Return the [X, Y] coordinate for the center point of the cell that contains the specified text.  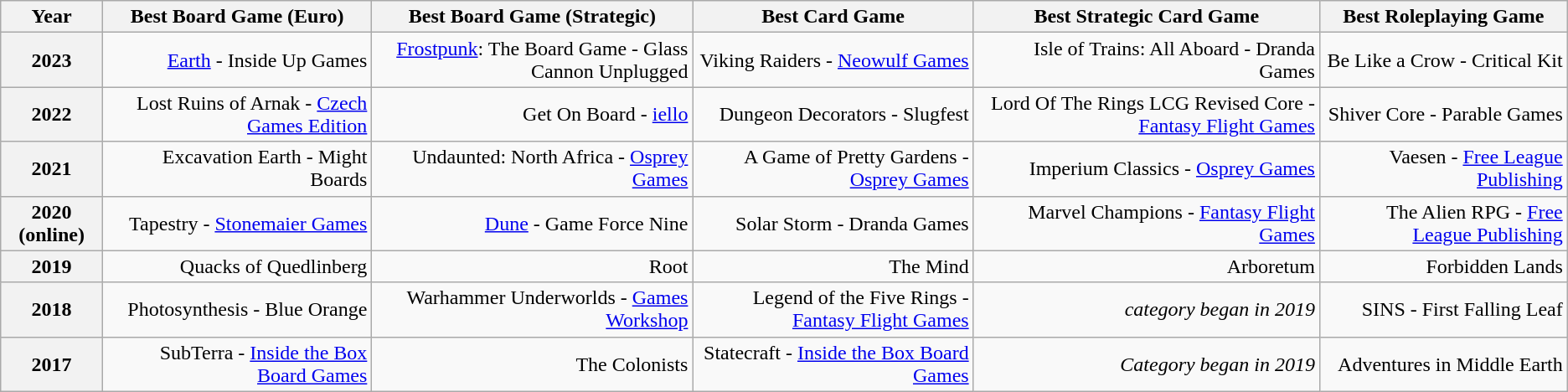
Vaesen - Free League Publishing [1443, 169]
Frostpunk: The Board Game - Glass Cannon Unplugged [533, 60]
Forbidden Lands [1443, 266]
SubTerra - Inside the Box Board Games [236, 364]
Adventures in Middle Earth [1443, 364]
Dune - Game Force Nine [533, 223]
Best Roleplaying Game [1443, 17]
Dungeon Decorators - Slugfest [833, 114]
Quacks of Quedlinberg [236, 266]
Lost Ruins of Arnak - Czech Games Edition [236, 114]
The Mind [833, 266]
Year [52, 17]
2022 [52, 114]
Best Strategic Card Game [1146, 17]
2020 (online) [52, 223]
Best Card Game [833, 17]
category began in 2019 [1146, 310]
The Colonists [533, 364]
SINS - First Falling Leaf [1443, 310]
Warhammer Underworlds - Games Workshop [533, 310]
Photosynthesis - Blue Orange [236, 310]
Category began in 2019 [1146, 364]
Best Board Game (Euro) [236, 17]
2023 [52, 60]
2021 [52, 169]
Get On Board - iello [533, 114]
A Game of Pretty Gardens - Osprey Games [833, 169]
Marvel Champions - Fantasy Flight Games [1146, 223]
Shiver Core - Parable Games [1443, 114]
2019 [52, 266]
Best Board Game (Strategic) [533, 17]
Undaunted: North Africa - Osprey Games [533, 169]
Isle of Trains: All Aboard - Dranda Games [1146, 60]
2018 [52, 310]
Excavation Earth - Might Boards [236, 169]
Imperium Classics - Osprey Games [1146, 169]
Tapestry - Stonemaier Games [236, 223]
Legend of the Five Rings - Fantasy Flight Games [833, 310]
The Alien RPG - Free League Publishing [1443, 223]
Arboretum [1146, 266]
Earth - Inside Up Games [236, 60]
2017 [52, 364]
Root [533, 266]
Viking Raiders - Neowulf Games [833, 60]
Solar Storm - Dranda Games [833, 223]
Lord Of The Rings LCG Revised Core - Fantasy Flight Games [1146, 114]
Statecraft - Inside the Box Board Games [833, 364]
Be Like a Crow - Critical Kit [1443, 60]
